From the cell containing the given text, extract its center point as (x, y) coordinate. 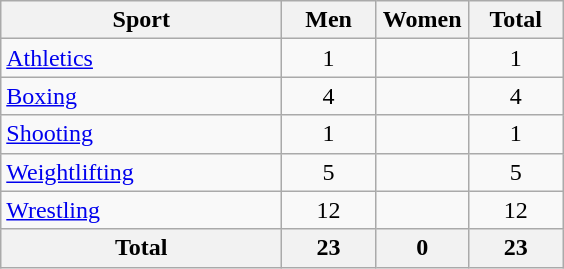
Women (422, 20)
Weightlifting (142, 172)
Boxing (142, 96)
Sport (142, 20)
Wrestling (142, 210)
Men (329, 20)
Shooting (142, 134)
0 (422, 248)
Athletics (142, 58)
